Find where the given text appears and provide that cell's center as [x, y] coordinate. 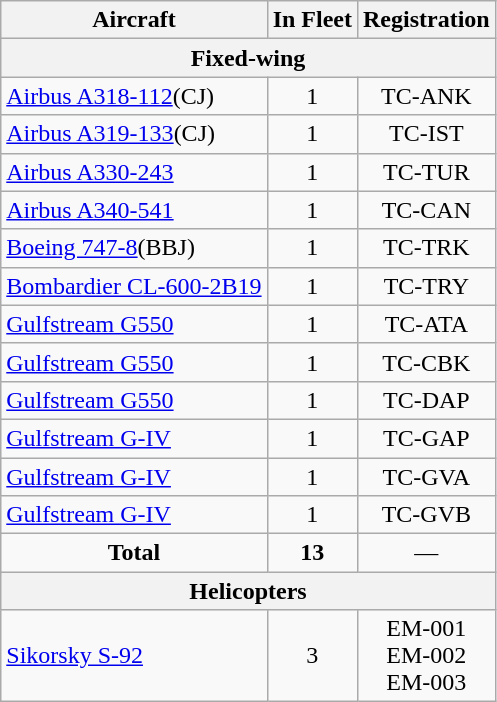
Helicopters [248, 591]
Boeing 747-8(BBJ) [134, 248]
TC-GVB [426, 515]
TC-TRK [426, 248]
— [426, 553]
EM-001EM-002EM-003 [426, 656]
Aircraft [134, 20]
TC-DAP [426, 400]
TC-CAN [426, 210]
Fixed-wing [248, 58]
Airbus A330-243 [134, 172]
TC-GAP [426, 438]
TC-TUR [426, 172]
Airbus A319-133(CJ) [134, 134]
In Fleet [312, 20]
Bombardier CL-600-2B19 [134, 286]
Sikorsky S-92 [134, 656]
Registration [426, 20]
TC-TRY [426, 286]
TC-IST [426, 134]
TC-CBK [426, 362]
13 [312, 553]
Airbus A340-541 [134, 210]
TC-ATA [426, 324]
TC-GVA [426, 477]
Airbus A318-112(CJ) [134, 96]
TC-ANK [426, 96]
Total [134, 553]
3 [312, 656]
